For the text-containing cell, return its midpoint in (x, y) coordinate format. 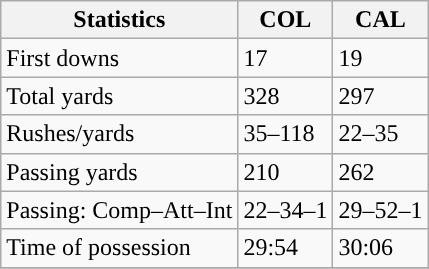
262 (380, 172)
CAL (380, 20)
19 (380, 58)
35–118 (286, 134)
Passing: Comp–Att–Int (120, 210)
328 (286, 96)
Rushes/yards (120, 134)
17 (286, 58)
210 (286, 172)
COL (286, 20)
29–52–1 (380, 210)
297 (380, 96)
Passing yards (120, 172)
First downs (120, 58)
22–34–1 (286, 210)
29:54 (286, 248)
Time of possession (120, 248)
30:06 (380, 248)
Total yards (120, 96)
22–35 (380, 134)
Statistics (120, 20)
